Output the (x, y) coordinate of the center of the cell containing the given text.  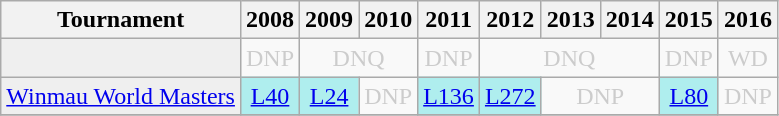
WD (748, 58)
2011 (449, 20)
2010 (388, 20)
2015 (688, 20)
L24 (330, 96)
2016 (748, 20)
2008 (270, 20)
Tournament (121, 20)
2014 (630, 20)
L272 (510, 96)
Winmau World Masters (121, 96)
L80 (688, 96)
2012 (510, 20)
L136 (449, 96)
L40 (270, 96)
2013 (570, 20)
2009 (330, 20)
